Return (x, y) of the center of cell containing provided text 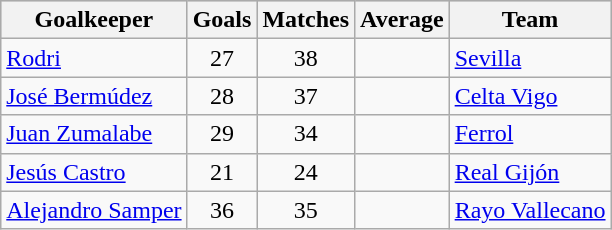
29 (222, 134)
27 (222, 58)
Ferrol (530, 134)
Matches (306, 20)
Alejandro Samper (94, 210)
24 (306, 172)
Team (530, 20)
Goalkeeper (94, 20)
Average (402, 20)
35 (306, 210)
Goals (222, 20)
37 (306, 96)
28 (222, 96)
Rodri (94, 58)
Sevilla (530, 58)
21 (222, 172)
36 (222, 210)
Jesús Castro (94, 172)
Celta Vigo (530, 96)
Rayo Vallecano (530, 210)
Real Gijón (530, 172)
José Bermúdez (94, 96)
34 (306, 134)
38 (306, 58)
Juan Zumalabe (94, 134)
